Provide the (X, Y) coordinate of the cell's center where the given text is located.  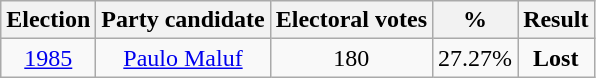
Electoral votes (351, 20)
Party candidate (183, 20)
1985 (48, 58)
Result (556, 20)
27.27% (476, 58)
% (476, 20)
Election (48, 20)
Paulo Maluf (183, 58)
180 (351, 58)
Lost (556, 58)
